From the cell containing the given text, extract its center point as (X, Y) coordinate. 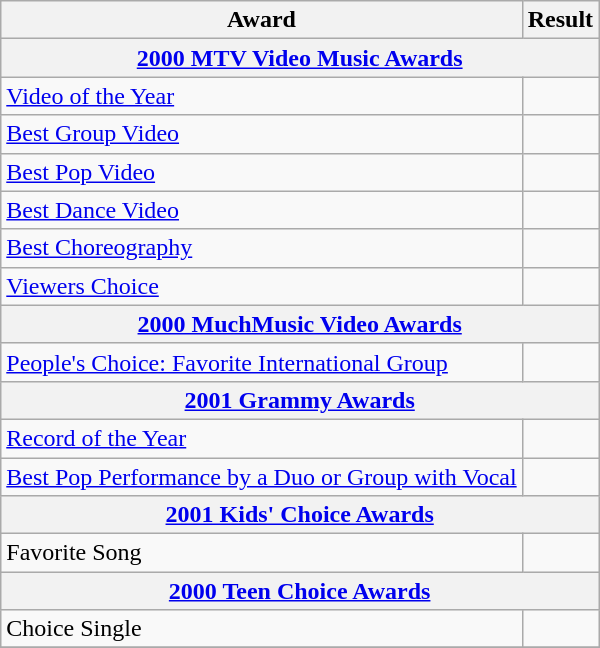
Viewers Choice (262, 286)
2001 Kids' Choice Awards (300, 515)
Video of the Year (262, 96)
Favorite Song (262, 553)
2000 Teen Choice Awards (300, 591)
Best Pop Performance by a Duo or Group with Vocal (262, 477)
Record of the Year (262, 438)
Best Pop Video (262, 172)
Best Group Video (262, 134)
People's Choice: Favorite International Group (262, 362)
Best Dance Video (262, 210)
Award (262, 20)
2001 Grammy Awards (300, 400)
Best Choreography (262, 248)
Result (560, 20)
Choice Single (262, 629)
2000 MTV Video Music Awards (300, 58)
2000 MuchMusic Video Awards (300, 324)
